Identify which cell holds the provided text, then report its (x, y) central coordinate. 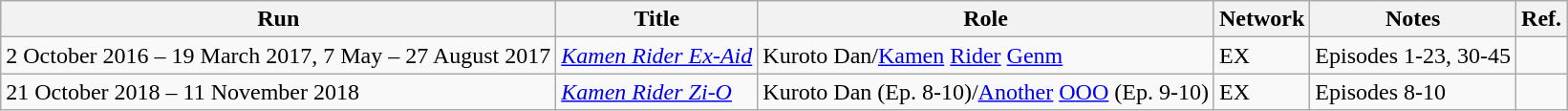
Notes (1413, 19)
Network (1261, 19)
Kuroto Dan/Kamen Rider Genm (986, 55)
21 October 2018 – 11 November 2018 (279, 92)
Kamen Rider Ex-Aid (657, 55)
Episodes 1-23, 30-45 (1413, 55)
Run (279, 19)
2 October 2016 – 19 March 2017, 7 May – 27 August 2017 (279, 55)
Role (986, 19)
Kamen Rider Zi-O (657, 92)
Kuroto Dan (Ep. 8-10)/Another OOO (Ep. 9-10) (986, 92)
Episodes 8-10 (1413, 92)
Ref. (1542, 19)
Title (657, 19)
